Determine the [x, y] coordinate at the center of the cell enclosing the given text.  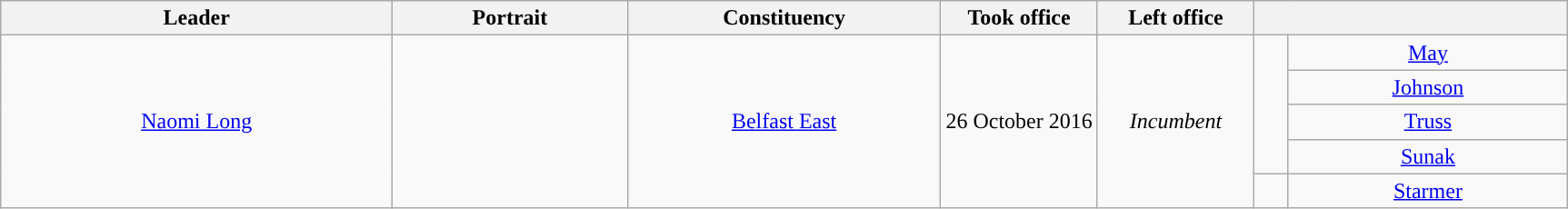
Naomi Long [196, 122]
Leader [196, 18]
Constituency [784, 18]
Truss [1427, 122]
Incumbent [1175, 122]
Sunak [1427, 156]
26 October 2016 [1019, 122]
Portrait [511, 18]
Johnson [1427, 87]
Starmer [1427, 191]
Belfast East [784, 122]
May [1427, 53]
Left office [1175, 18]
Took office [1019, 18]
